Pinpoint the cell where the given text exists, returning its [X, Y] midpoint coordinate. 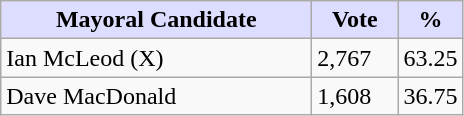
Dave MacDonald [156, 96]
36.75 [430, 96]
Ian McLeod (X) [156, 58]
Mayoral Candidate [156, 20]
2,767 [355, 58]
63.25 [430, 58]
Vote [355, 20]
1,608 [355, 96]
% [430, 20]
